Search for the cell housing the specified text and yield its [X, Y] center coordinate. 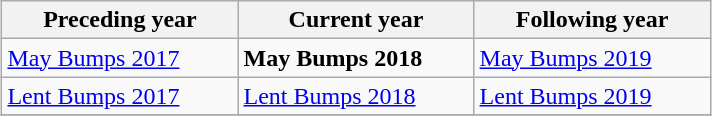
Lent Bumps 2018 [356, 96]
Current year [356, 20]
May Bumps 2019 [592, 58]
Preceding year [120, 20]
Lent Bumps 2017 [120, 96]
Following year [592, 20]
May Bumps 2018 [356, 58]
May Bumps 2017 [120, 58]
Lent Bumps 2019 [592, 96]
